Extract the (x, y) coordinate from the center of the cell holding the provided text.  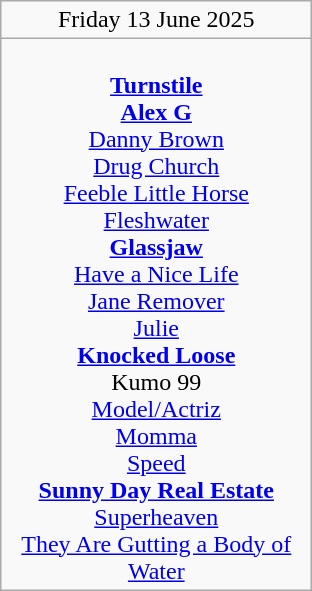
Friday 13 June 2025 (156, 20)
